Find where the given text appears and provide that cell's center as (x, y) coordinate. 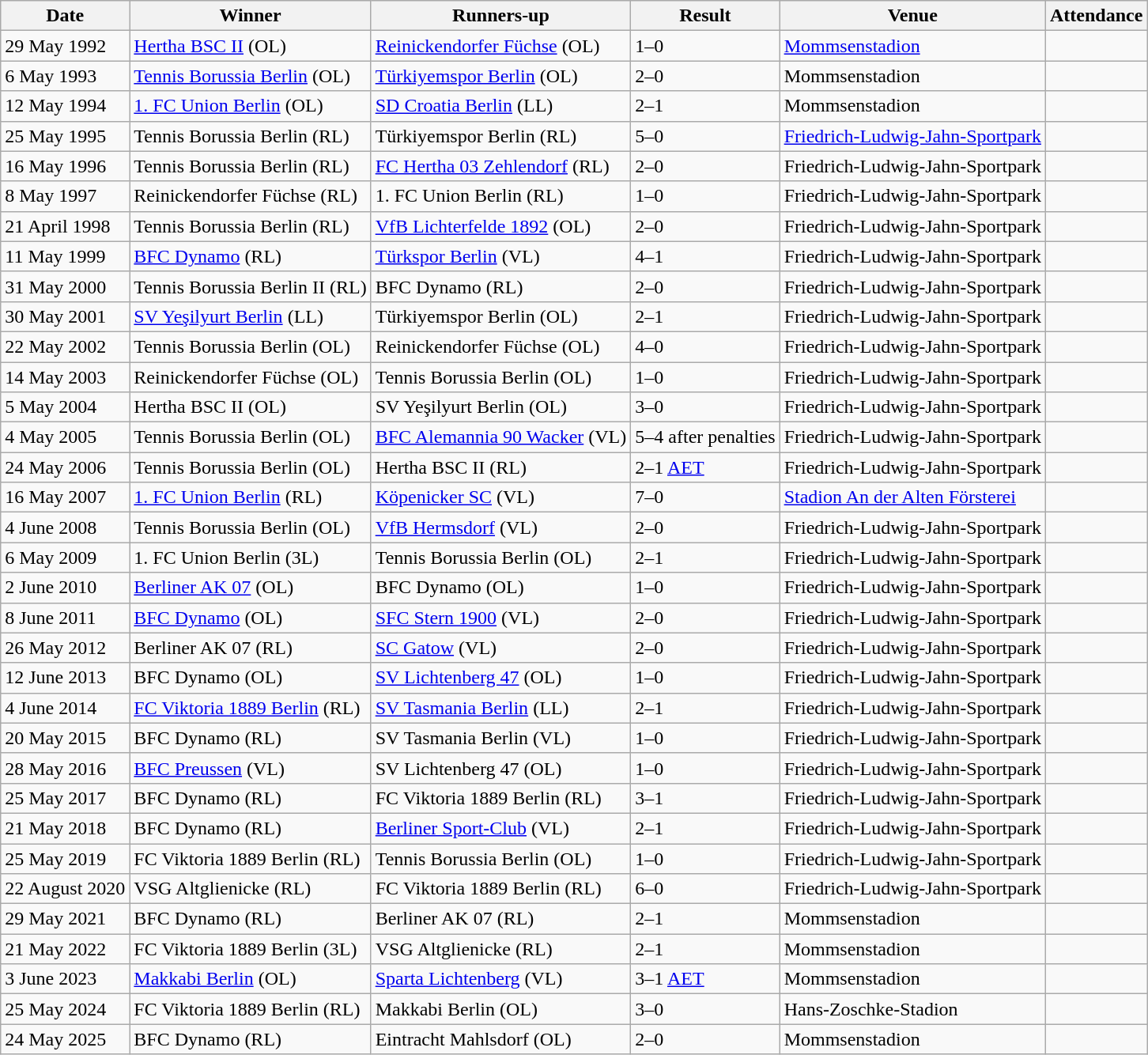
14 May 2003 (65, 377)
21 May 2022 (65, 949)
25 May 2024 (65, 1009)
SV Tasmania Berlin (LL) (501, 708)
FC Viktoria 1889 Berlin (3L) (250, 949)
4 June 2008 (65, 527)
1. FC Union Berlin (OL) (250, 106)
Eintracht Mahlsdorf (OL) (501, 1039)
4 June 2014 (65, 708)
22 May 2002 (65, 346)
16 May 2007 (65, 497)
30 May 2001 (65, 316)
Berliner AK 07 (OL) (250, 588)
Attendance (1096, 16)
26 May 2012 (65, 648)
Result (705, 16)
22 August 2020 (65, 889)
25 May 2017 (65, 798)
5–0 (705, 136)
4–0 (705, 346)
Hertha BSC II (RL) (501, 467)
31 May 2000 (65, 286)
2 June 2010 (65, 588)
4–1 (705, 256)
Sparta Lichtenberg (VL) (501, 979)
SV Yeşilyurt Berlin (OL) (501, 407)
Türkiyemspor Berlin (RL) (501, 136)
6 May 1993 (65, 76)
25 May 1995 (65, 136)
28 May 2016 (65, 768)
8 May 1997 (65, 196)
Date (65, 16)
SD Croatia Berlin (LL) (501, 106)
7–0 (705, 497)
3–1 (705, 798)
FC Hertha 03 Zehlendorf (RL) (501, 166)
6 May 2009 (65, 558)
5 May 2004 (65, 407)
Runners-up (501, 16)
24 May 2006 (65, 467)
BFC Alemannia 90 Wacker (VL) (501, 437)
25 May 2019 (65, 858)
5–4 after penalties (705, 437)
3 June 2023 (65, 979)
BFC Preussen (VL) (250, 768)
Türkspor Berlin (VL) (501, 256)
29 May 2021 (65, 919)
12 May 1994 (65, 106)
6–0 (705, 889)
Reinickendorfer Füchse (RL) (250, 196)
SFC Stern 1900 (VL) (501, 618)
Berliner Sport-Club (VL) (501, 828)
16 May 1996 (65, 166)
11 May 1999 (65, 256)
Winner (250, 16)
29 May 1992 (65, 46)
Hans-Zoschke-Stadion (912, 1009)
20 May 2015 (65, 738)
21 May 2018 (65, 828)
3–1 AET (705, 979)
Tennis Borussia Berlin II (RL) (250, 286)
Köpenicker SC (VL) (501, 497)
SC Gatow (VL) (501, 648)
SV Yeşilyurt Berlin (LL) (250, 316)
Venue (912, 16)
VfB Hermsdorf (VL) (501, 527)
Stadion An der Alten Försterei (912, 497)
4 May 2005 (65, 437)
8 June 2011 (65, 618)
24 May 2025 (65, 1039)
SV Tasmania Berlin (VL) (501, 738)
1. FC Union Berlin (3L) (250, 558)
21 April 1998 (65, 226)
2–1 AET (705, 467)
VfB Lichterfelde 1892 (OL) (501, 226)
12 June 2013 (65, 678)
